For the text-containing cell, return its midpoint in [x, y] coordinate format. 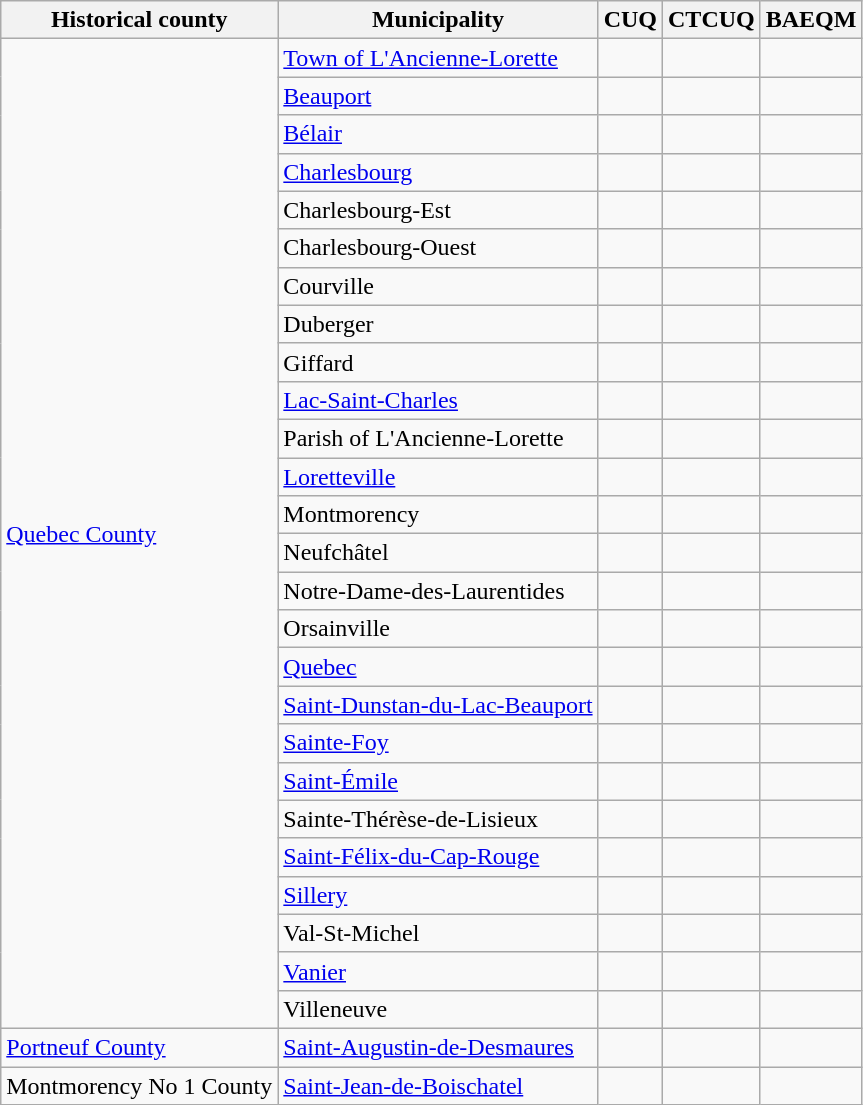
Val-St-Michel [438, 933]
Loretteville [438, 477]
Portneuf County [140, 1047]
Quebec County [140, 534]
Saint-Émile [438, 781]
Duberger [438, 324]
Saint-Dunstan-du-Lac-Beauport [438, 705]
Sainte-Thérèse-de-Lisieux [438, 819]
Notre-Dame-des-Laurentides [438, 591]
Saint-Jean-de-Boischatel [438, 1085]
Quebec [438, 667]
Lac-Saint-Charles [438, 400]
Neufchâtel [438, 553]
Sainte-Foy [438, 743]
Courville [438, 286]
Charlesbourg-Est [438, 210]
Saint-Augustin-de-Desmaures [438, 1047]
Sillery [438, 895]
CUQ [630, 20]
Beauport [438, 96]
Town of L'Ancienne-Lorette [438, 58]
Historical county [140, 20]
Villeneuve [438, 1009]
Giffard [438, 362]
Charlesbourg-Ouest [438, 248]
BAEQM [811, 20]
Montmorency No 1 County [140, 1085]
Parish of L'Ancienne-Lorette [438, 438]
Charlesbourg [438, 172]
Montmorency [438, 515]
Orsainville [438, 629]
Saint-Félix-du-Cap-Rouge [438, 857]
Municipality [438, 20]
CTCUQ [712, 20]
Vanier [438, 971]
Bélair [438, 134]
